Extract the [x, y] coordinate from the center of the cell holding the provided text.  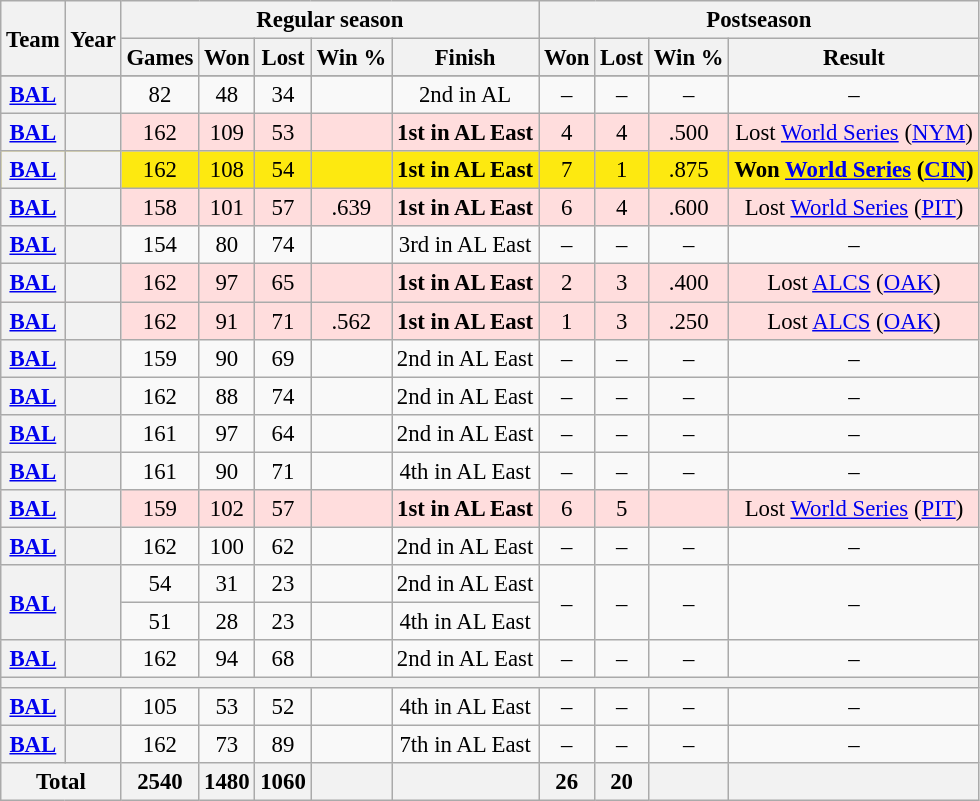
1060 [283, 782]
.875 [688, 170]
82 [160, 95]
20 [622, 782]
Team [33, 38]
.562 [351, 321]
154 [160, 245]
Postseason [759, 20]
Total [61, 782]
7th in AL East [466, 745]
.639 [351, 208]
.250 [688, 321]
101 [227, 208]
Regular season [330, 20]
2 [567, 283]
105 [160, 707]
80 [227, 245]
73 [227, 745]
91 [227, 321]
31 [227, 584]
Year [93, 38]
2nd in AL [466, 95]
69 [283, 358]
64 [283, 433]
Finish [466, 58]
88 [227, 396]
Lost World Series (NYM) [854, 133]
2540 [160, 782]
26 [567, 782]
34 [283, 95]
48 [227, 95]
.400 [688, 283]
158 [160, 208]
68 [283, 659]
89 [283, 745]
52 [283, 707]
Result [854, 58]
.500 [688, 133]
51 [160, 621]
1480 [227, 782]
109 [227, 133]
100 [227, 546]
3rd in AL East [466, 245]
Won World Series (CIN) [854, 170]
Games [160, 58]
102 [227, 509]
7 [567, 170]
62 [283, 546]
5 [622, 509]
94 [227, 659]
108 [227, 170]
.600 [688, 208]
65 [283, 283]
28 [227, 621]
